Pinpoint the cell where the given text exists, returning its [X, Y] midpoint coordinate. 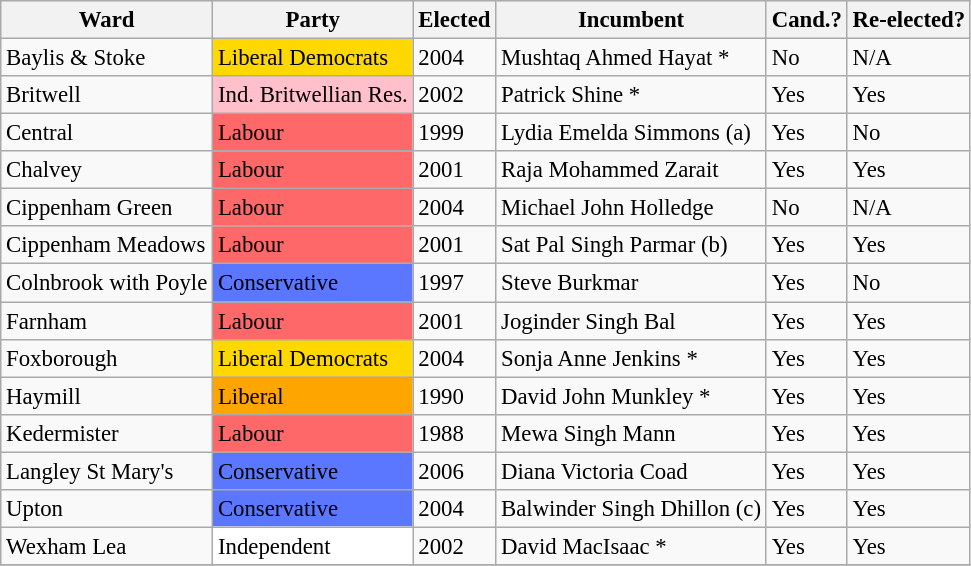
Diana Victoria Coad [632, 471]
1988 [454, 433]
Cand.? [806, 20]
Ind. Britwellian Res. [313, 95]
Re-elected? [908, 20]
1999 [454, 133]
Raja Mohammed Zarait [632, 170]
Independent [313, 546]
Michael John Holledge [632, 208]
Baylis & Stoke [107, 58]
Sonja Anne Jenkins * [632, 358]
Sat Pal Singh Parmar (b) [632, 245]
Mushtaq Ahmed Hayat * [632, 58]
Colnbrook with Poyle [107, 283]
Balwinder Singh Dhillon (c) [632, 509]
Langley St Mary's [107, 471]
Joginder Singh Bal [632, 321]
Foxborough [107, 358]
Farnham [107, 321]
Lydia Emelda Simmons (a) [632, 133]
Ward [107, 20]
Upton [107, 509]
Wexham Lea [107, 546]
Cippenham Green [107, 208]
David MacIsaac * [632, 546]
Kedermister [107, 433]
Elected [454, 20]
Central [107, 133]
Liberal [313, 396]
Steve Burkmar [632, 283]
Chalvey [107, 170]
Britwell [107, 95]
Cippenham Meadows [107, 245]
Mewa Singh Mann [632, 433]
Party [313, 20]
Haymill [107, 396]
1997 [454, 283]
1990 [454, 396]
Incumbent [632, 20]
David John Munkley * [632, 396]
2006 [454, 471]
Patrick Shine * [632, 95]
